Capture the cell that displays the provided text and extract its [X, Y] central coordinate. 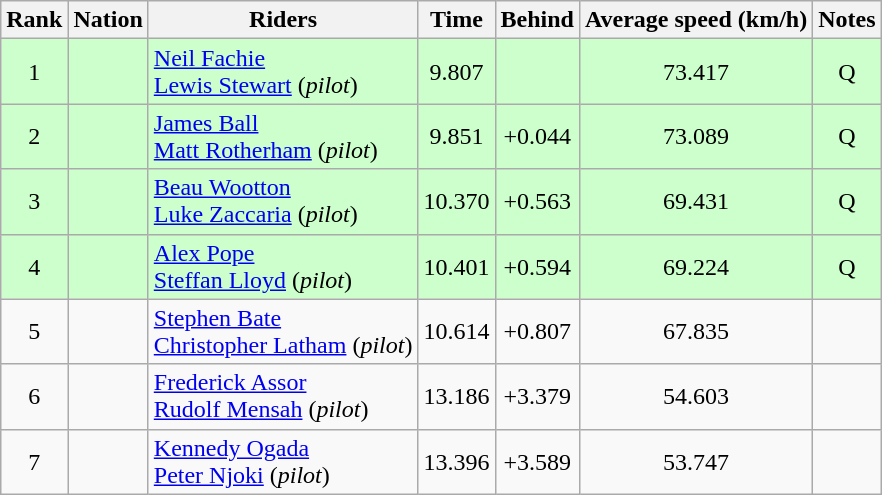
4 [34, 266]
Beau WoottonLuke Zaccaria (pilot) [283, 202]
69.224 [696, 266]
3 [34, 202]
10.614 [456, 332]
6 [34, 396]
9.807 [456, 72]
13.186 [456, 396]
+0.807 [537, 332]
73.417 [696, 72]
2 [34, 136]
10.401 [456, 266]
7 [34, 462]
James BallMatt Rotherham (pilot) [283, 136]
Time [456, 20]
1 [34, 72]
Average speed (km/h) [696, 20]
+0.044 [537, 136]
5 [34, 332]
Stephen BateChristopher Latham (pilot) [283, 332]
9.851 [456, 136]
Alex PopeSteffan Lloyd (pilot) [283, 266]
Riders [283, 20]
67.835 [696, 332]
Frederick AssorRudolf Mensah (pilot) [283, 396]
+3.379 [537, 396]
Nation [108, 20]
+3.589 [537, 462]
10.370 [456, 202]
73.089 [696, 136]
Behind [537, 20]
13.396 [456, 462]
53.747 [696, 462]
Rank [34, 20]
Notes [847, 20]
Neil FachieLewis Stewart (pilot) [283, 72]
Kennedy OgadaPeter Njoki (pilot) [283, 462]
69.431 [696, 202]
54.603 [696, 396]
+0.563 [537, 202]
+0.594 [537, 266]
